Output the [X, Y] coordinate of the center of the cell containing the given text.  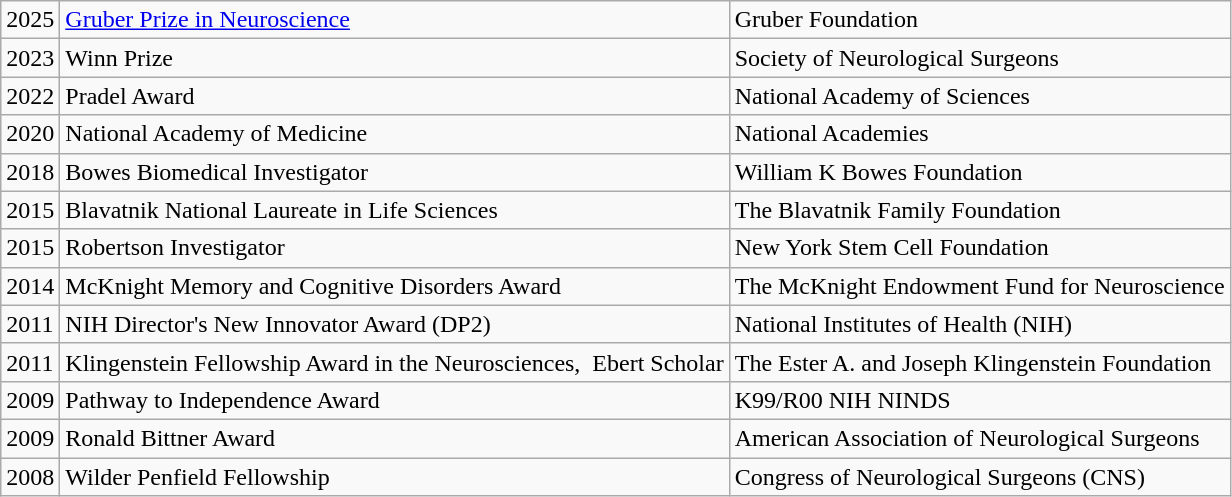
Winn Prize [394, 58]
National Academy of Sciences [980, 96]
2018 [30, 172]
American Association of Neurological Surgeons [980, 438]
2022 [30, 96]
Wilder Penfield Fellowship [394, 477]
2025 [30, 20]
Gruber Prize in Neuroscience [394, 20]
National Institutes of Health (NIH) [980, 324]
Robertson Investigator [394, 248]
Bowes Biomedical Investigator [394, 172]
The McKnight Endowment Fund for Neuroscience [980, 286]
2008 [30, 477]
The Ester A. and Joseph Klingenstein Foundation [980, 362]
K99/R00 NIH NINDS [980, 400]
National Academy of Medicine [394, 134]
Society of Neurological Surgeons [980, 58]
NIH Director's New Innovator Award (DP2) [394, 324]
2014 [30, 286]
Gruber Foundation [980, 20]
New York Stem Cell Foundation [980, 248]
2020 [30, 134]
Pathway to Independence Award [394, 400]
Blavatnik National Laureate in Life Sciences [394, 210]
Ronald Bittner Award [394, 438]
Klingenstein Fellowship Award in the Neurosciences, Ebert Scholar [394, 362]
National Academies [980, 134]
McKnight Memory and Cognitive Disorders Award [394, 286]
William K Bowes Foundation [980, 172]
Congress of Neurological Surgeons (CNS) [980, 477]
The Blavatnik Family Foundation [980, 210]
2023 [30, 58]
Pradel Award [394, 96]
